Find where the given text appears and provide that cell's center as (X, Y) coordinate. 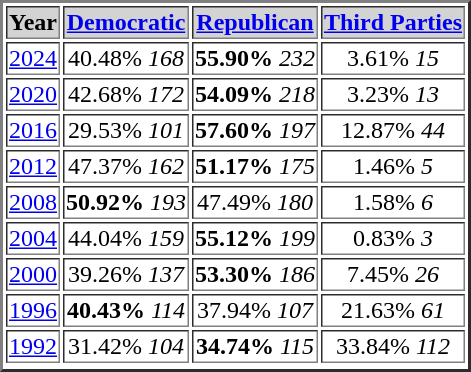
44.04% 159 (126, 238)
55.12% 199 (255, 238)
37.94% 107 (255, 310)
34.74% 115 (255, 346)
55.90% 232 (255, 58)
2000 (33, 274)
54.09% 218 (255, 94)
21.63% 61 (393, 310)
33.84% 112 (393, 346)
53.30% 186 (255, 274)
2020 (33, 94)
3.23% 13 (393, 94)
47.49% 180 (255, 202)
2008 (33, 202)
42.68% 172 (126, 94)
Third Parties (393, 22)
2016 (33, 130)
2004 (33, 238)
2024 (33, 58)
40.48% 168 (126, 58)
Year (33, 22)
47.37% 162 (126, 166)
50.92% 193 (126, 202)
Republican (255, 22)
1996 (33, 310)
51.17% 175 (255, 166)
1992 (33, 346)
31.42% 104 (126, 346)
Democratic (126, 22)
57.60% 197 (255, 130)
39.26% 137 (126, 274)
7.45% 26 (393, 274)
2012 (33, 166)
0.83% 3 (393, 238)
29.53% 101 (126, 130)
3.61% 15 (393, 58)
40.43% 114 (126, 310)
1.58% 6 (393, 202)
12.87% 44 (393, 130)
1.46% 5 (393, 166)
